Locate the cell with the specified text and output its (x, y) center coordinate. 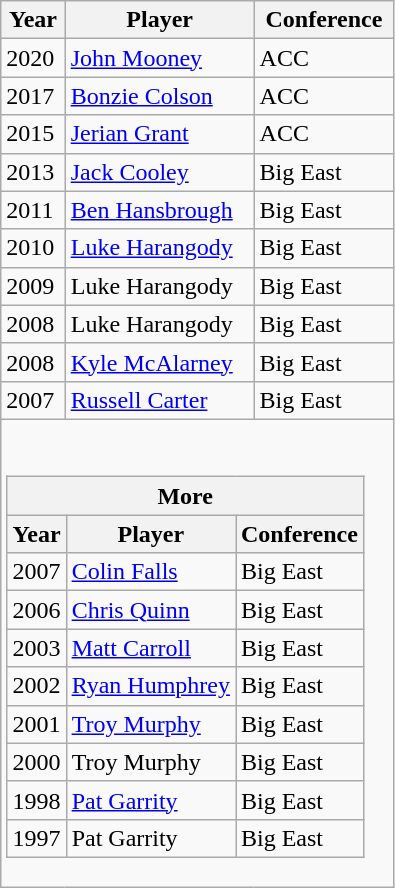
2001 (36, 724)
Ryan Humphrey (150, 686)
Matt Carroll (150, 648)
Jack Cooley (160, 172)
Jerian Grant (160, 134)
2015 (33, 134)
Chris Quinn (150, 610)
2000 (36, 762)
2010 (33, 248)
1998 (36, 800)
2006 (36, 610)
2020 (33, 58)
John Mooney (160, 58)
1997 (36, 838)
2017 (33, 96)
Ben Hansbrough (160, 210)
2013 (33, 172)
2009 (33, 286)
Colin Falls (150, 572)
2011 (33, 210)
Russell Carter (160, 400)
More (185, 496)
Bonzie Colson (160, 96)
2003 (36, 648)
Kyle McAlarney (160, 362)
2002 (36, 686)
